For the text-containing cell, return its midpoint in [x, y] coordinate format. 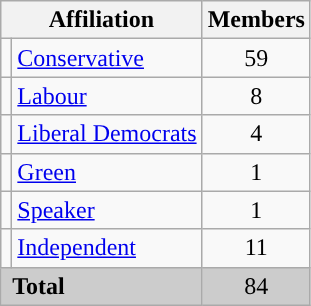
11 [256, 248]
4 [256, 134]
Members [256, 20]
8 [256, 96]
Affiliation [102, 20]
Independent [107, 248]
Liberal Democrats [107, 134]
Green [107, 172]
Speaker [107, 210]
59 [256, 58]
Conservative [107, 58]
84 [256, 286]
Labour [107, 96]
Total [102, 286]
